Extract the [X, Y] coordinate from the center of the cell holding the provided text.  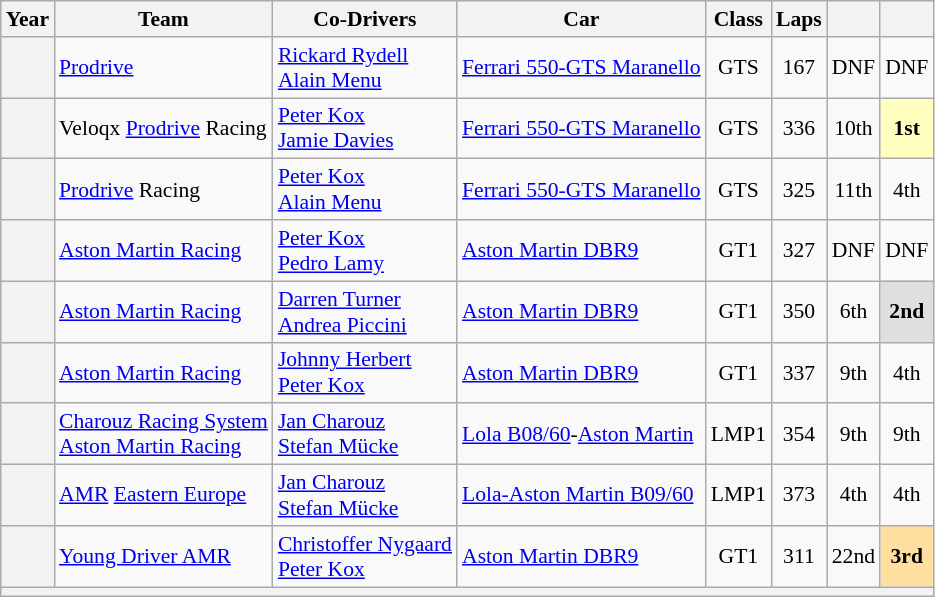
167 [799, 68]
AMR Eastern Europe [164, 496]
Darren Turner Andrea Piccini [365, 312]
354 [799, 434]
Young Driver AMR [164, 556]
Prodrive Racing [164, 190]
Peter Kox Pedro Lamy [365, 250]
2nd [906, 312]
3rd [906, 556]
311 [799, 556]
Veloqx Prodrive Racing [164, 128]
327 [799, 250]
Peter Kox Jamie Davies [365, 128]
6th [854, 312]
10th [854, 128]
336 [799, 128]
1st [906, 128]
11th [854, 190]
Johnny Herbert Peter Kox [365, 372]
Lola B08/60-Aston Martin [582, 434]
Prodrive [164, 68]
373 [799, 496]
Christoffer Nygaard Peter Kox [365, 556]
Year [28, 19]
325 [799, 190]
Peter Kox Alain Menu [365, 190]
Car [582, 19]
Rickard Rydell Alain Menu [365, 68]
Laps [799, 19]
22nd [854, 556]
350 [799, 312]
Class [738, 19]
Lola-Aston Martin B09/60 [582, 496]
Co-Drivers [365, 19]
Charouz Racing System Aston Martin Racing [164, 434]
337 [799, 372]
Team [164, 19]
